Provide the (x, y) coordinate of the cell's center where the given text is located.  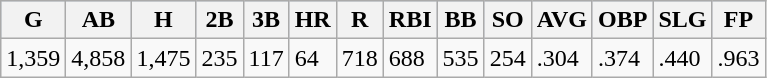
OBP (622, 20)
2B (220, 20)
718 (360, 58)
G (34, 20)
254 (508, 58)
FP (738, 20)
BB (460, 20)
.374 (622, 58)
.440 (682, 58)
R (360, 20)
RBI (410, 20)
.963 (738, 58)
HR (312, 20)
AVG (562, 20)
AB (98, 20)
SLG (682, 20)
1,359 (34, 58)
SO (508, 20)
3B (266, 20)
117 (266, 58)
64 (312, 58)
H (164, 20)
535 (460, 58)
235 (220, 58)
1,475 (164, 58)
.304 (562, 58)
688 (410, 58)
4,858 (98, 58)
